Detect which cell encompasses the target text, then output its (x, y) center coordinate. 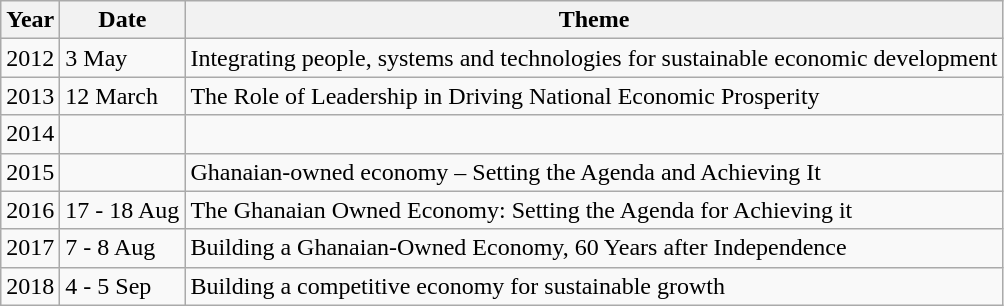
Building a Ghanaian-Owned Economy, 60 Years after Independence (594, 248)
Building a competitive economy for sustainable growth (594, 286)
2016 (30, 210)
Theme (594, 20)
The Ghanaian Owned Economy: Setting the Agenda for Achieving it (594, 210)
3 May (122, 58)
2015 (30, 172)
7 - 8 Aug (122, 248)
2013 (30, 96)
The Role of Leadership in Driving National Economic Prosperity (594, 96)
Ghanaian-owned economy – Setting the Agenda and Achieving It (594, 172)
2012 (30, 58)
2014 (30, 134)
Integrating people, systems and technologies for sustainable economic development (594, 58)
2017 (30, 248)
2018 (30, 286)
12 March (122, 96)
Year (30, 20)
4 - 5 Sep (122, 286)
17 - 18 Aug (122, 210)
Date (122, 20)
